Return (X, Y) of the center of cell containing provided text 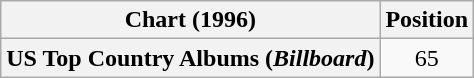
65 (427, 58)
US Top Country Albums (Billboard) (190, 58)
Chart (1996) (190, 20)
Position (427, 20)
